Output the [x, y] coordinate of the center of the cell containing the given text.  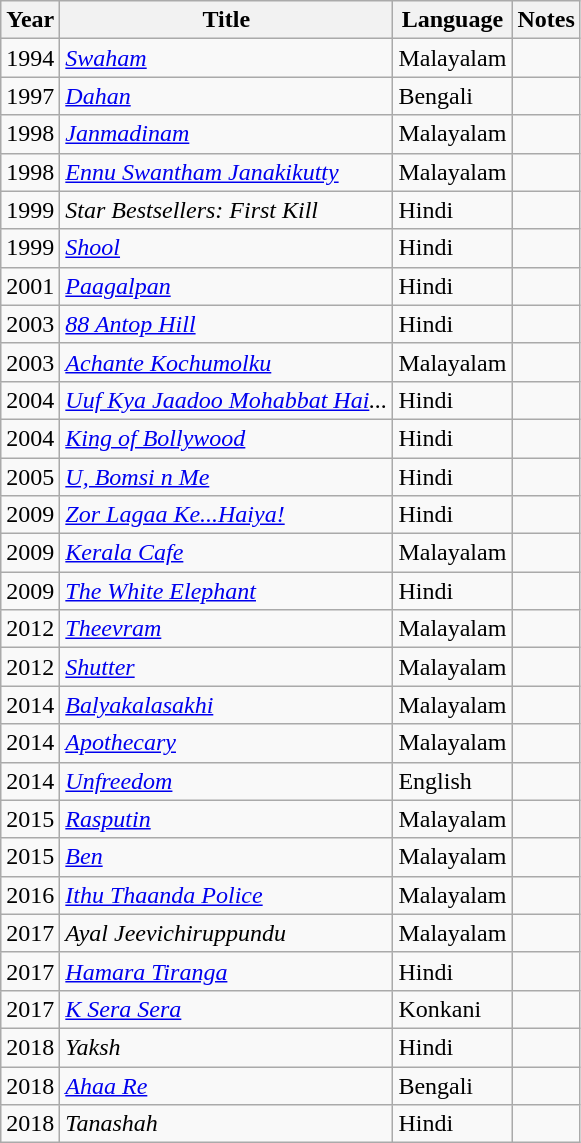
1994 [30, 58]
Konkani [452, 1009]
Kerala Cafe [226, 553]
Ennu Swantham Janakikutty [226, 172]
K Sera Sera [226, 1009]
Theevram [226, 629]
Title [226, 20]
2016 [30, 895]
Star Bestsellers: First Kill [226, 210]
Zor Lagaa Ke...Haiya! [226, 515]
King of Bollywood [226, 438]
Janmadinam [226, 134]
Swaham [226, 58]
Uuf Kya Jaadoo Mohabbat Hai... [226, 400]
Shutter [226, 667]
88 Antop Hill [226, 324]
The White Elephant [226, 591]
2001 [30, 286]
English [452, 781]
Year [30, 20]
1997 [30, 96]
Balyakalasakhi [226, 705]
Rasputin [226, 819]
Unfreedom [226, 781]
Language [452, 20]
Dahan [226, 96]
Apothecary [226, 743]
Achante Kochumolku [226, 362]
Ithu Thaanda Police [226, 895]
Notes [546, 20]
Paagalpan [226, 286]
Shool [226, 248]
Tanashah [226, 1124]
Ayal Jeevichiruppundu [226, 933]
Yaksh [226, 1047]
Ben [226, 857]
2005 [30, 477]
U, Bomsi n Me [226, 477]
Hamara Tiranga [226, 971]
Ahaa Re [226, 1085]
